Detect which cell encompasses the target text, then output its (x, y) center coordinate. 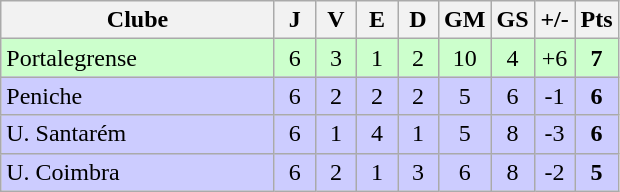
+6 (554, 58)
10 (465, 58)
E (376, 20)
Portalegrense (138, 58)
Pts (596, 20)
J (294, 20)
-2 (554, 172)
U. Santarém (138, 134)
GS (512, 20)
Peniche (138, 96)
-1 (554, 96)
7 (596, 58)
-3 (554, 134)
Clube (138, 20)
GM (465, 20)
U. Coimbra (138, 172)
D (418, 20)
V (336, 20)
+/- (554, 20)
